For the text-containing cell, return its midpoint in [X, Y] coordinate format. 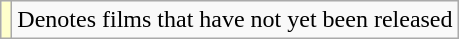
Denotes films that have not yet been released [235, 20]
